Pinpoint the cell where the given text exists, returning its (x, y) midpoint coordinate. 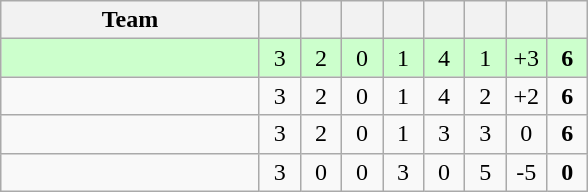
+3 (526, 58)
5 (486, 172)
Team (130, 20)
+2 (526, 96)
-5 (526, 172)
